Capture the cell that displays the provided text and extract its (X, Y) central coordinate. 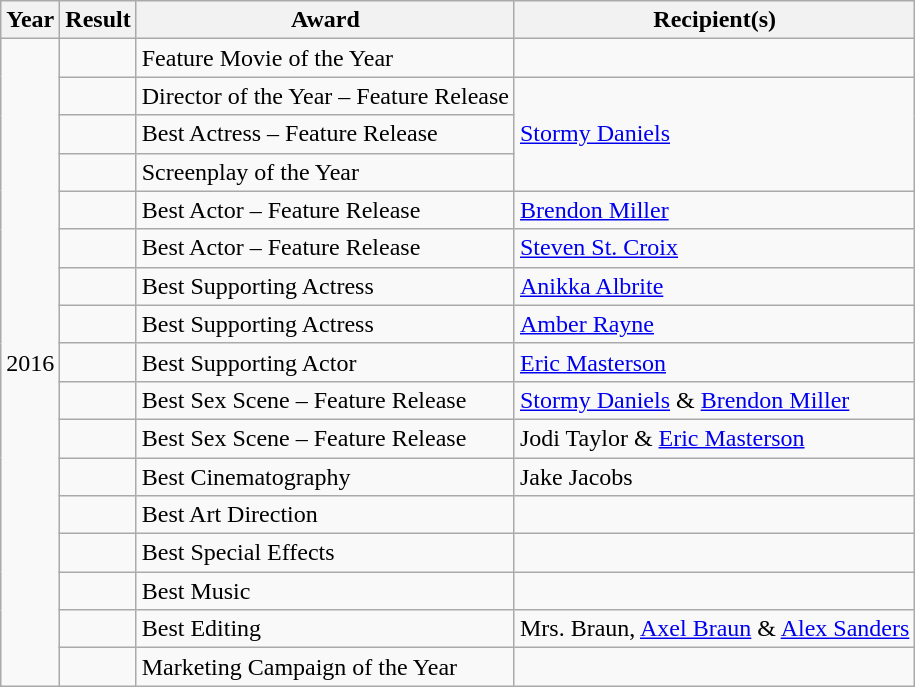
Best Art Direction (325, 515)
Screenplay of the Year (325, 172)
Eric Masterson (714, 362)
Director of the Year – Feature Release (325, 96)
Stormy Daniels (714, 134)
Jodi Taylor & Eric Masterson (714, 438)
Best Supporting Actor (325, 362)
Mrs. Braun, Axel Braun & Alex Sanders (714, 629)
Brendon Miller (714, 210)
Award (325, 20)
Recipient(s) (714, 20)
Stormy Daniels & Brendon Miller (714, 400)
2016 (30, 362)
Best Music (325, 591)
Steven St. Croix (714, 248)
Best Special Effects (325, 553)
Year (30, 20)
Amber Rayne (714, 324)
Best Cinematography (325, 477)
Marketing Campaign of the Year (325, 667)
Best Editing (325, 629)
Best Actress – Feature Release (325, 134)
Anikka Albrite (714, 286)
Jake Jacobs (714, 477)
Feature Movie of the Year (325, 58)
Result (98, 20)
